Capture the cell that displays the provided text and extract its [x, y] central coordinate. 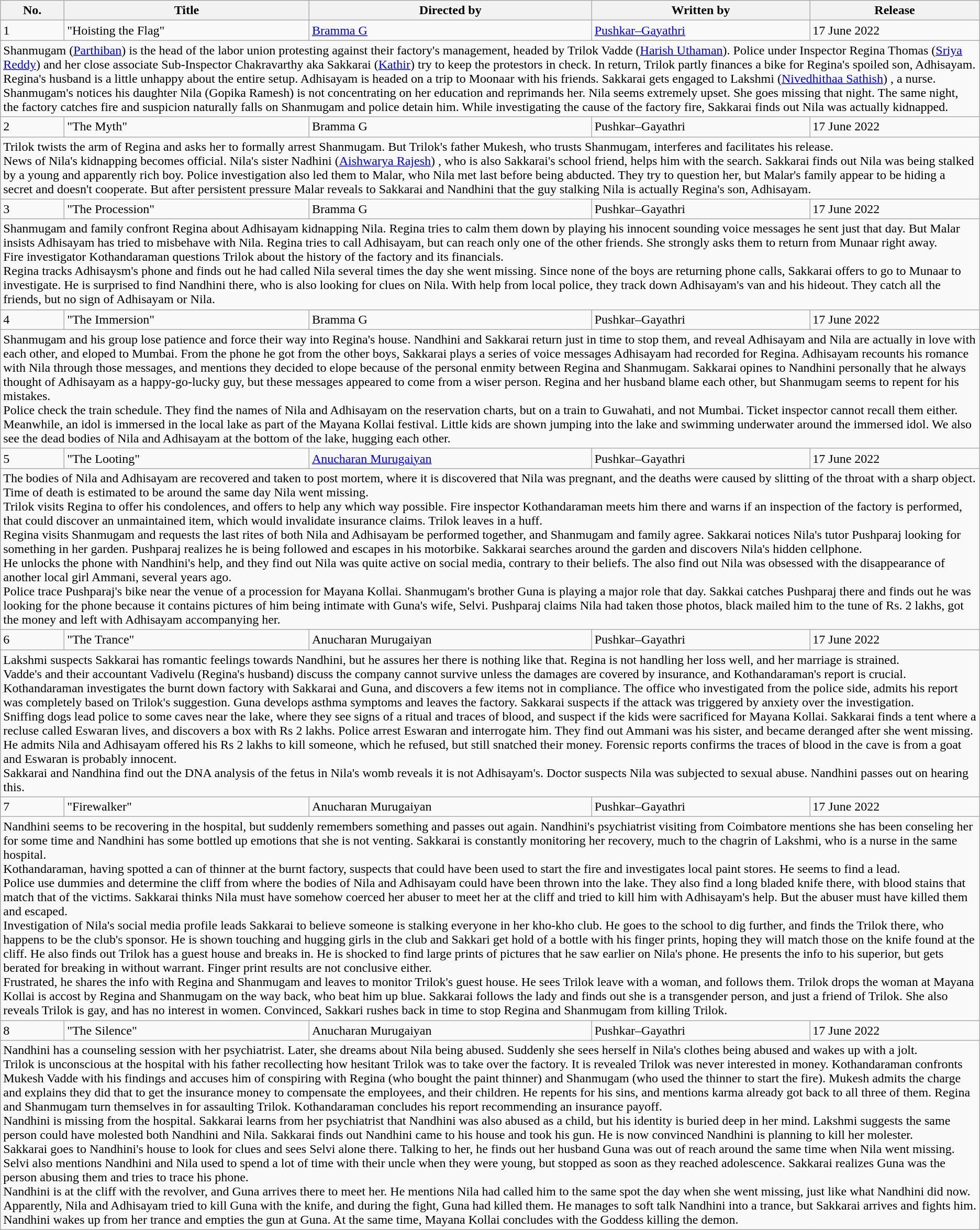
5 [32, 458]
8 [32, 1030]
"The Looting" [187, 458]
"Hoisting the Flag" [187, 30]
Title [187, 10]
2 [32, 127]
"Firewalker" [187, 807]
Written by [700, 10]
6 [32, 639]
Directed by [450, 10]
"The Immersion" [187, 319]
"The Myth" [187, 127]
No. [32, 10]
1 [32, 30]
Release [895, 10]
7 [32, 807]
"The Trance" [187, 639]
3 [32, 209]
"The Silence" [187, 1030]
"The Procession" [187, 209]
4 [32, 319]
